Detect which cell encompasses the target text, then output its (X, Y) center coordinate. 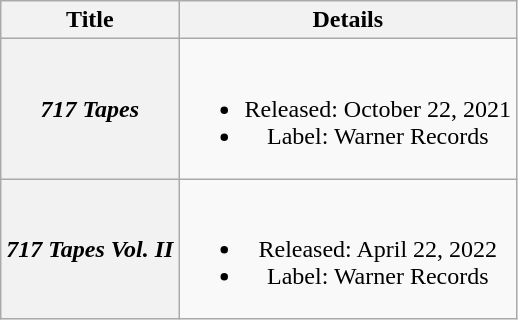
717 Tapes (90, 109)
Details (348, 20)
Title (90, 20)
Released: April 22, 2022Label: Warner Records (348, 249)
717 Tapes Vol. II (90, 249)
Released: October 22, 2021Label: Warner Records (348, 109)
